Return (X, Y) of the center of cell containing provided text 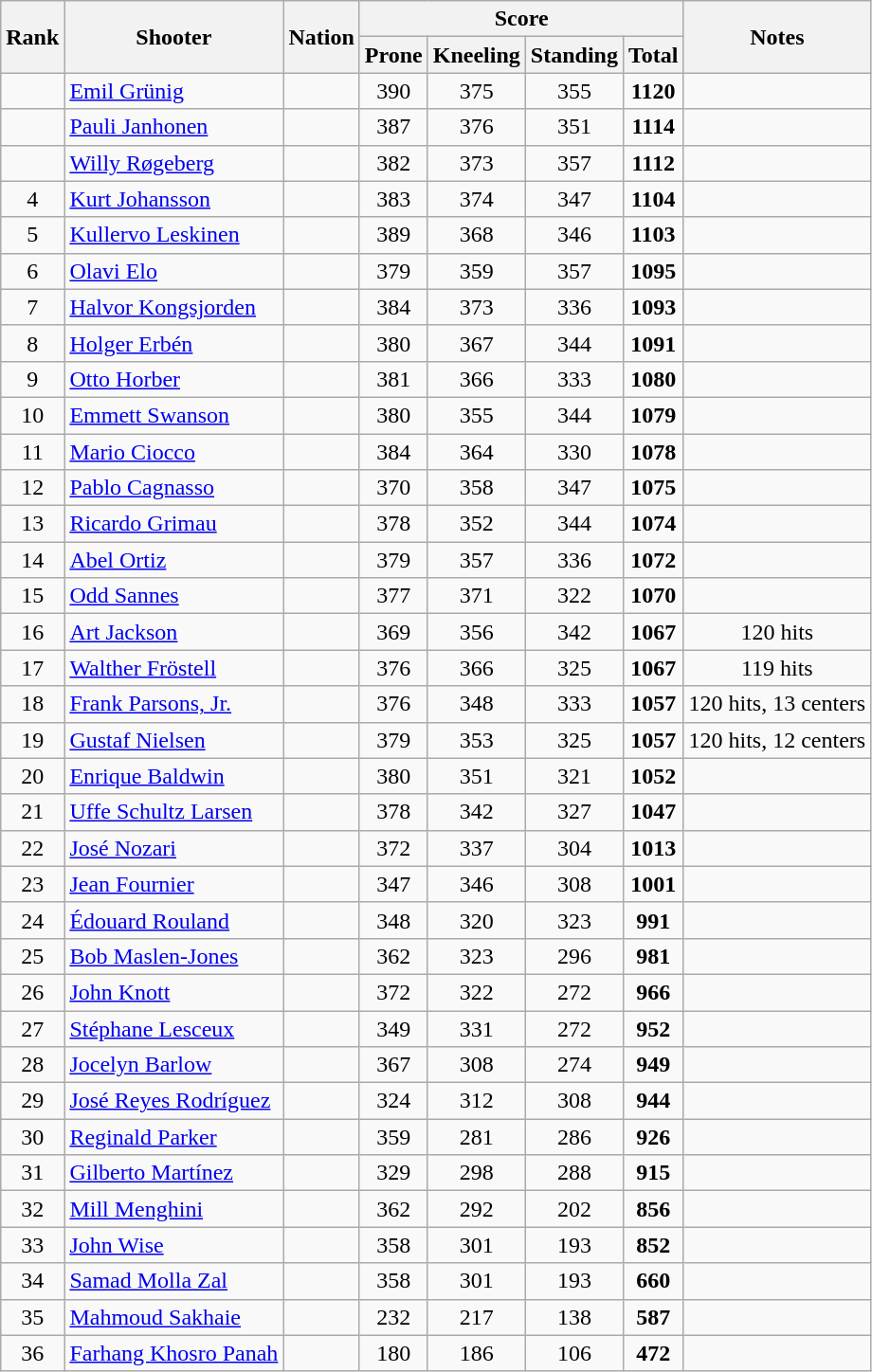
1114 (653, 127)
Kullervo Leskinen (174, 235)
1001 (653, 884)
383 (393, 199)
Jocelyn Barlow (174, 1065)
304 (574, 848)
952 (653, 1028)
John Wise (174, 1245)
120 hits (777, 632)
329 (393, 1173)
27 (32, 1028)
19 (32, 740)
1013 (653, 848)
Otto Horber (174, 379)
Frank Parsons, Jr. (174, 704)
377 (393, 596)
José Nozari (174, 848)
Emil Grünig (174, 91)
320 (476, 920)
926 (653, 1137)
Halvor Kongsjorden (174, 307)
25 (32, 956)
330 (574, 452)
Prone (393, 55)
390 (393, 91)
368 (476, 235)
374 (476, 199)
17 (32, 668)
9 (32, 379)
Enrique Baldwin (174, 776)
Samad Molla Zal (174, 1281)
Mill Menghini (174, 1209)
Kneeling (476, 55)
1075 (653, 488)
6 (32, 271)
660 (653, 1281)
Holger Erbén (174, 343)
1120 (653, 91)
12 (32, 488)
1070 (653, 596)
202 (574, 1209)
381 (393, 379)
34 (32, 1281)
32 (32, 1209)
1079 (653, 415)
23 (32, 884)
1104 (653, 199)
16 (32, 632)
36 (32, 1353)
1103 (653, 235)
26 (32, 992)
Gustaf Nielsen (174, 740)
991 (653, 920)
Mario Ciocco (174, 452)
Stéphane Lesceux (174, 1028)
966 (653, 992)
Kurt Johansson (174, 199)
Emmett Swanson (174, 415)
Rank (32, 37)
371 (476, 596)
Total (653, 55)
356 (476, 632)
180 (393, 1353)
Nation (321, 37)
Notes (777, 37)
949 (653, 1065)
472 (653, 1353)
1093 (653, 307)
24 (32, 920)
915 (653, 1173)
186 (476, 1353)
Reginald Parker (174, 1137)
288 (574, 1173)
217 (476, 1317)
120 hits, 13 centers (777, 704)
Shooter (174, 37)
286 (574, 1137)
Bob Maslen-Jones (174, 956)
Willy Røgeberg (174, 163)
31 (32, 1173)
1074 (653, 524)
296 (574, 956)
292 (476, 1209)
Farhang Khosro Panah (174, 1353)
1052 (653, 776)
5 (32, 235)
21 (32, 812)
274 (574, 1065)
349 (393, 1028)
33 (32, 1245)
13 (32, 524)
Uffe Schultz Larsen (174, 812)
369 (393, 632)
1112 (653, 163)
331 (476, 1028)
10 (32, 415)
Standing (574, 55)
11 (32, 452)
Abel Ortiz (174, 560)
337 (476, 848)
119 hits (777, 668)
7 (32, 307)
Odd Sannes (174, 596)
324 (393, 1101)
20 (32, 776)
Mahmoud Sakhaie (174, 1317)
30 (32, 1137)
Gilberto Martínez (174, 1173)
Olavi Elo (174, 271)
353 (476, 740)
327 (574, 812)
298 (476, 1173)
14 (32, 560)
382 (393, 163)
Art Jackson (174, 632)
Walther Fröstell (174, 668)
1072 (653, 560)
1047 (653, 812)
232 (393, 1317)
389 (393, 235)
312 (476, 1101)
28 (32, 1065)
Ricardo Grimau (174, 524)
944 (653, 1101)
281 (476, 1137)
15 (32, 596)
387 (393, 127)
375 (476, 91)
4 (32, 199)
Pauli Janhonen (174, 127)
352 (476, 524)
1091 (653, 343)
321 (574, 776)
Jean Fournier (174, 884)
Score (521, 19)
29 (32, 1101)
22 (32, 848)
852 (653, 1245)
John Knott (174, 992)
Édouard Rouland (174, 920)
1095 (653, 271)
Pablo Cagnasso (174, 488)
José Reyes Rodríguez (174, 1101)
1078 (653, 452)
138 (574, 1317)
35 (32, 1317)
587 (653, 1317)
106 (574, 1353)
8 (32, 343)
364 (476, 452)
856 (653, 1209)
18 (32, 704)
1080 (653, 379)
370 (393, 488)
120 hits, 12 centers (777, 740)
981 (653, 956)
